Provide the (X, Y) coordinate of the cell's center where the given text is located.  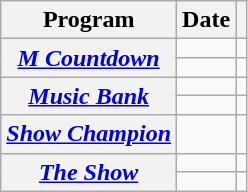
Music Bank (89, 96)
The Show (89, 172)
Date (206, 20)
Program (89, 20)
M Countdown (89, 58)
Show Champion (89, 134)
